Return the (x, y) coordinate for the center point of the cell that contains the specified text.  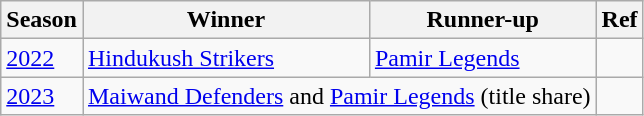
2023 (42, 96)
Ref (620, 20)
2022 (42, 58)
Season (42, 20)
Pamir Legends (482, 58)
Runner-up (482, 20)
Winner (226, 20)
Maiwand Defenders and Pamir Legends (title share) (339, 96)
Hindukush Strikers (226, 58)
